Determine the [X, Y] coordinate at the center of the cell enclosing the given text.  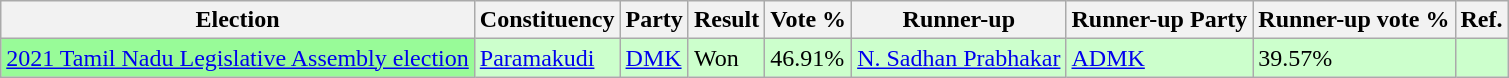
Ref. [1482, 20]
Runner-up vote % [1354, 20]
46.91% [808, 58]
2021 Tamil Nadu Legislative Assembly election [238, 58]
Constituency [547, 20]
N. Sadhan Prabhakar [959, 58]
39.57% [1354, 58]
Won [726, 58]
DMK [654, 58]
ADMK [1160, 58]
Party [654, 20]
Paramakudi [547, 58]
Runner-up [959, 20]
Election [238, 20]
Runner-up Party [1160, 20]
Vote % [808, 20]
Result [726, 20]
